Scan for the cell matching the given text and deliver its [x, y] coordinate at center. 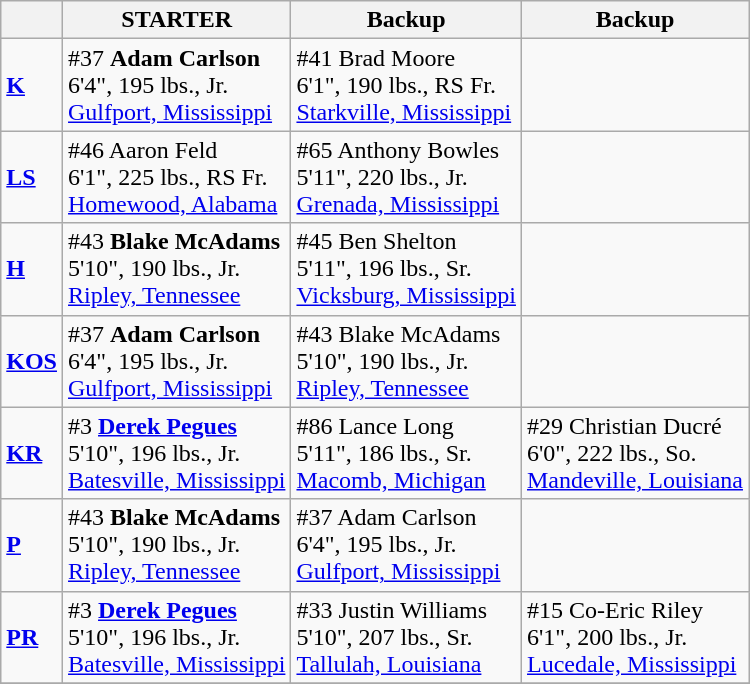
#86 Lance Long5'11", 186 lbs., Sr.Macomb, Michigan [406, 453]
#65 Anthony Bowles5'11", 220 lbs., Jr.Grenada, Mississippi [406, 177]
H [32, 269]
STARTER [177, 20]
P [32, 545]
#15 Co-Eric Riley6'1", 200 lbs., Jr.Lucedale, Mississippi [634, 637]
#45 Ben Shelton5'11", 196 lbs., Sr.Vicksburg, Mississippi [406, 269]
#46 Aaron Feld6'1", 225 lbs., RS Fr.Homewood, Alabama [177, 177]
#41 Brad Moore6'1", 190 lbs., RS Fr.Starkville, Mississippi [406, 85]
KR [32, 453]
LS [32, 177]
#33 Justin Williams5'10", 207 lbs., Sr.Tallulah, Louisiana [406, 637]
PR [32, 637]
KOS [32, 361]
#29 Christian Ducré6'0", 222 lbs., So.Mandeville, Louisiana [634, 453]
K [32, 85]
